For the text-containing cell, return its midpoint in [x, y] coordinate format. 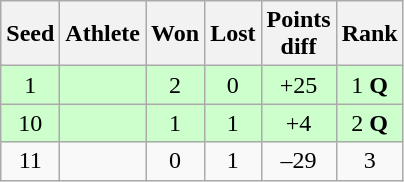
3 [370, 161]
Lost [233, 34]
+4 [298, 123]
2 [176, 85]
Athlete [103, 34]
Won [176, 34]
Rank [370, 34]
Seed [30, 34]
2 Q [370, 123]
1 Q [370, 85]
+25 [298, 85]
–29 [298, 161]
Pointsdiff [298, 34]
10 [30, 123]
11 [30, 161]
